Detect which cell encompasses the target text, then output its (x, y) center coordinate. 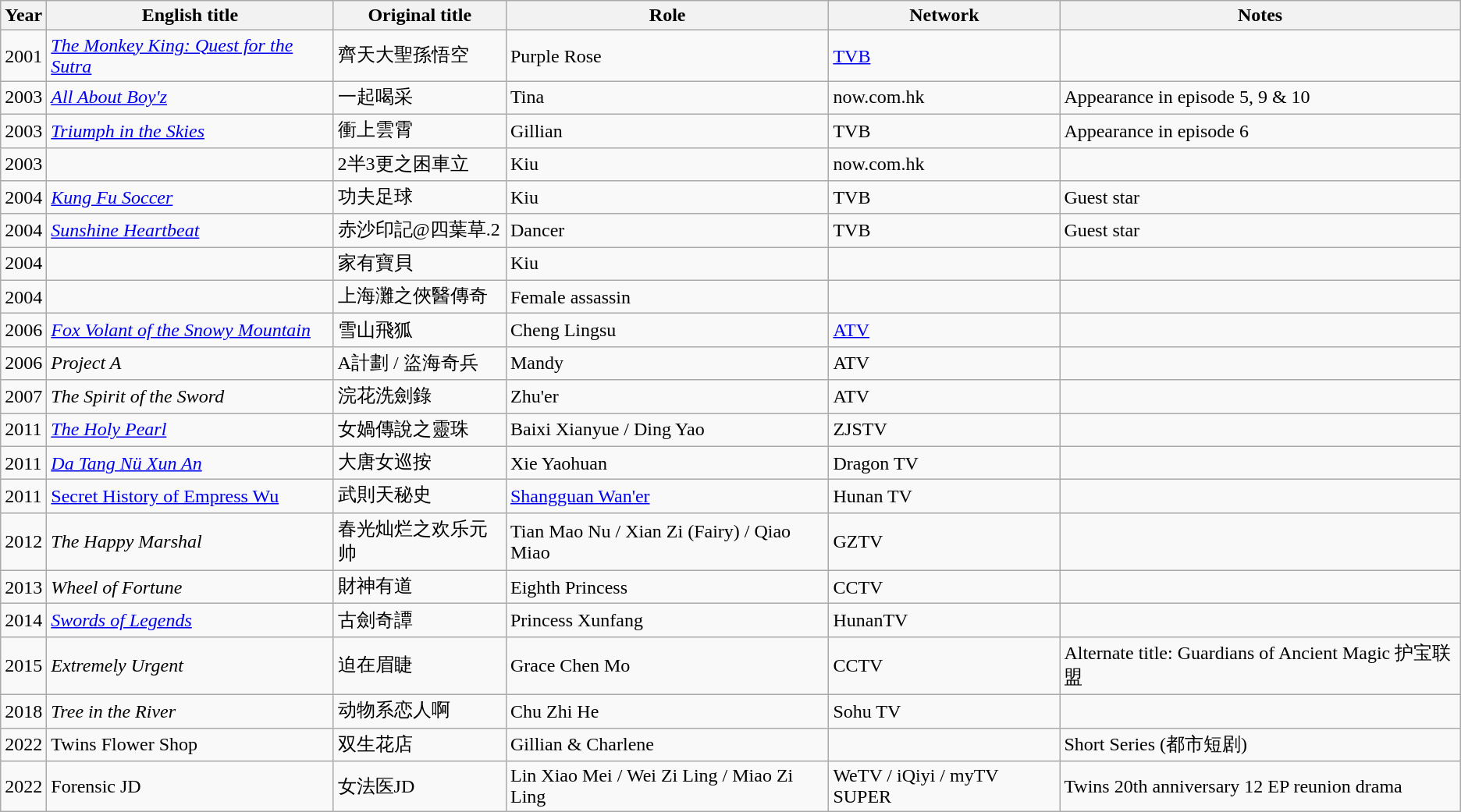
Purple Rose (667, 56)
Notes (1260, 16)
双生花店 (420, 744)
雪山飛狐 (420, 331)
一起喝采 (420, 98)
Tree in the River (190, 711)
Chu Zhi He (667, 711)
2001 (23, 56)
功夫足球 (420, 198)
Kung Fu Soccer (190, 198)
Sohu TV (944, 711)
Network (944, 16)
Short Series (都市短剧) (1260, 744)
WeTV / iQiyi / myTV SUPER (944, 786)
2014 (23, 621)
大唐女巡按 (420, 463)
Eighth Princess (667, 587)
Triumph in the Skies (190, 131)
Wheel of Fortune (190, 587)
Tian Mao Nu / Xian Zi (Fairy) / Qiao Miao (667, 541)
ZJSTV (944, 431)
动物系恋人啊 (420, 711)
Appearance in episode 5, 9 & 10 (1260, 98)
Hunan TV (944, 496)
Dragon TV (944, 463)
2018 (23, 711)
The Monkey King: Quest for the Sutra (190, 56)
Cheng Lingsu (667, 331)
Princess Xunfang (667, 621)
Fox Volant of the Snowy Mountain (190, 331)
Lin Xiao Mei / Wei Zi Ling / Miao Zi Ling (667, 786)
2半3更之困車立 (420, 164)
Original title (420, 16)
家有寶貝 (420, 264)
2007 (23, 396)
Gillian & Charlene (667, 744)
Shangguan Wan'er (667, 496)
Grace Chen Mo (667, 665)
Da Tang Nü Xun An (190, 463)
A計劃 / 盜海奇兵 (420, 363)
浣花洗劍錄 (420, 396)
Extremely Urgent (190, 665)
2012 (23, 541)
Baixi Xianyue / Ding Yao (667, 431)
Secret History of Empress Wu (190, 496)
衝上雲霄 (420, 131)
Sunshine Heartbeat (190, 231)
Year (23, 16)
齊天大聖孫悟空 (420, 56)
Role (667, 16)
Twins 20th anniversary 12 EP reunion drama (1260, 786)
Swords of Legends (190, 621)
Tina (667, 98)
赤沙印記@四葉草.2 (420, 231)
上海灘之俠醫傳奇 (420, 296)
English title (190, 16)
GZTV (944, 541)
The Holy Pearl (190, 431)
Xie Yaohuan (667, 463)
春光灿烂之欢乐元帅 (420, 541)
Dancer (667, 231)
迫在眉睫 (420, 665)
Appearance in episode 6 (1260, 131)
Gillian (667, 131)
All About Boy'z (190, 98)
The Happy Marshal (190, 541)
HunanTV (944, 621)
女媧傳說之靈珠 (420, 431)
財神有道 (420, 587)
女法医JD (420, 786)
Twins Flower Shop (190, 744)
Project A (190, 363)
2015 (23, 665)
古劍奇譚 (420, 621)
Forensic JD (190, 786)
The Spirit of the Sword (190, 396)
Zhu'er (667, 396)
Mandy (667, 363)
武則天秘史 (420, 496)
Alternate title: Guardians of Ancient Magic 护宝联盟 (1260, 665)
Female assassin (667, 296)
2013 (23, 587)
